Find where the given text appears and provide that cell's center as (X, Y) coordinate. 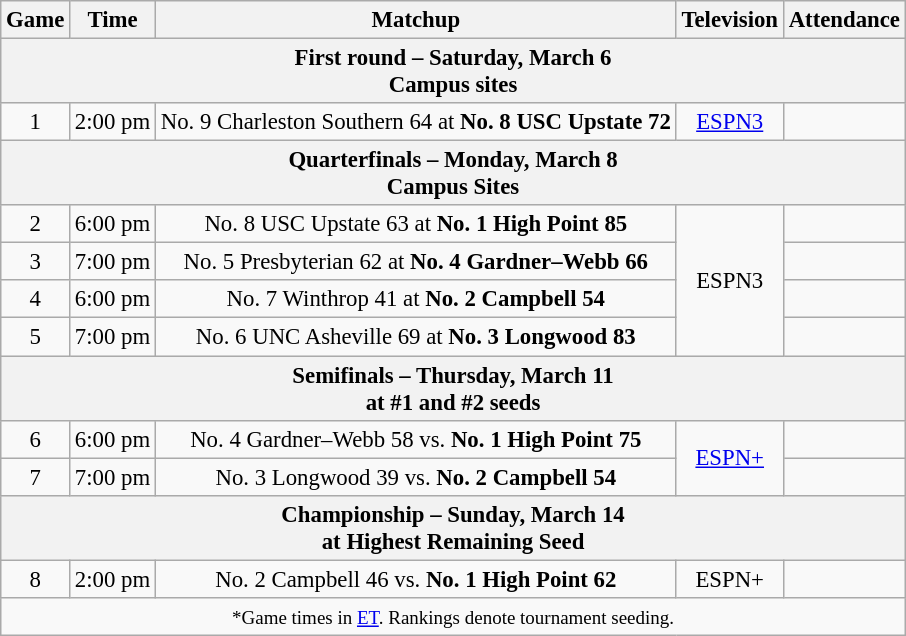
Semifinals – Thursday, March 11at #1 and #2 seeds (454, 388)
Matchup (416, 20)
6 (36, 439)
Time (113, 20)
First round – Saturday, March 6Campus sites (454, 72)
No. 9 Charleston Southern 64 at No. 8 USC Upstate 72 (416, 122)
*Game times in ET. Rankings denote tournament seeding. (454, 617)
Attendance (844, 20)
8 (36, 579)
Championship – Sunday, March 14at Highest Remaining Seed (454, 528)
Game (36, 20)
2 (36, 224)
4 (36, 299)
3 (36, 262)
1 (36, 122)
5 (36, 337)
No. 3 Longwood 39 vs. No. 2 Campbell 54 (416, 477)
No. 2 Campbell 46 vs. No. 1 High Point 62 (416, 579)
Quarterfinals – Monday, March 8Campus Sites (454, 174)
No. 8 USC Upstate 63 at No. 1 High Point 85 (416, 224)
No. 6 UNC Asheville 69 at No. 3 Longwood 83 (416, 337)
7 (36, 477)
No. 7 Winthrop 41 at No. 2 Campbell 54 (416, 299)
No. 4 Gardner–Webb 58 vs. No. 1 High Point 75 (416, 439)
Television (730, 20)
No. 5 Presbyterian 62 at No. 4 Gardner–Webb 66 (416, 262)
